Capture the cell that displays the provided text and extract its [X, Y] central coordinate. 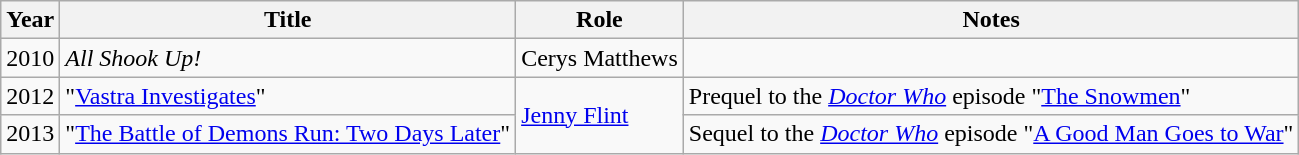
Sequel to the Doctor Who episode "A Good Man Goes to War" [991, 134]
"The Battle of Demons Run: Two Days Later" [288, 134]
2010 [30, 58]
Jenny Flint [600, 115]
Year [30, 20]
"Vastra Investigates" [288, 96]
Role [600, 20]
Prequel to the Doctor Who episode "The Snowmen" [991, 96]
2013 [30, 134]
All Shook Up! [288, 58]
Cerys Matthews [600, 58]
2012 [30, 96]
Notes [991, 20]
Title [288, 20]
